Search for the cell housing the specified text and yield its (X, Y) center coordinate. 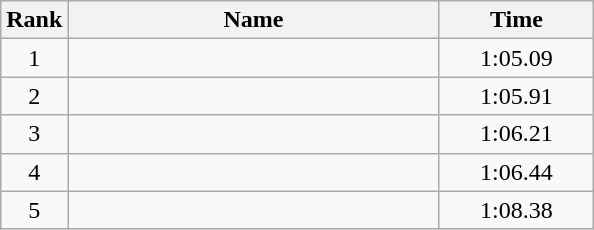
5 (34, 210)
1:05.09 (516, 58)
Name (254, 20)
Rank (34, 20)
2 (34, 96)
1:08.38 (516, 210)
1:06.21 (516, 134)
1:05.91 (516, 96)
Time (516, 20)
1 (34, 58)
1:06.44 (516, 172)
4 (34, 172)
3 (34, 134)
